Pinpoint the cell where the given text exists, returning its (x, y) midpoint coordinate. 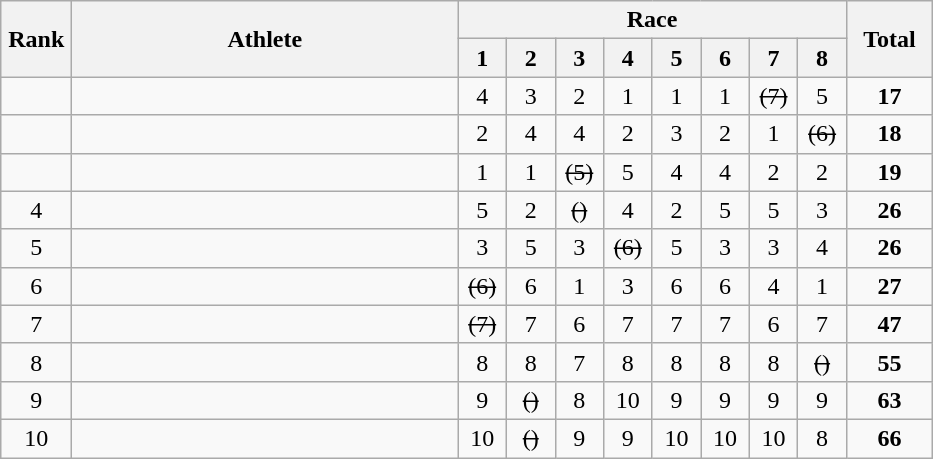
19 (889, 172)
17 (889, 96)
27 (889, 286)
47 (889, 324)
(5) (580, 172)
Total (889, 39)
63 (889, 400)
Rank (36, 39)
55 (889, 362)
Race (652, 20)
Athlete (265, 39)
66 (889, 438)
18 (889, 134)
